Locate the cell with the specified text and output its (x, y) center coordinate. 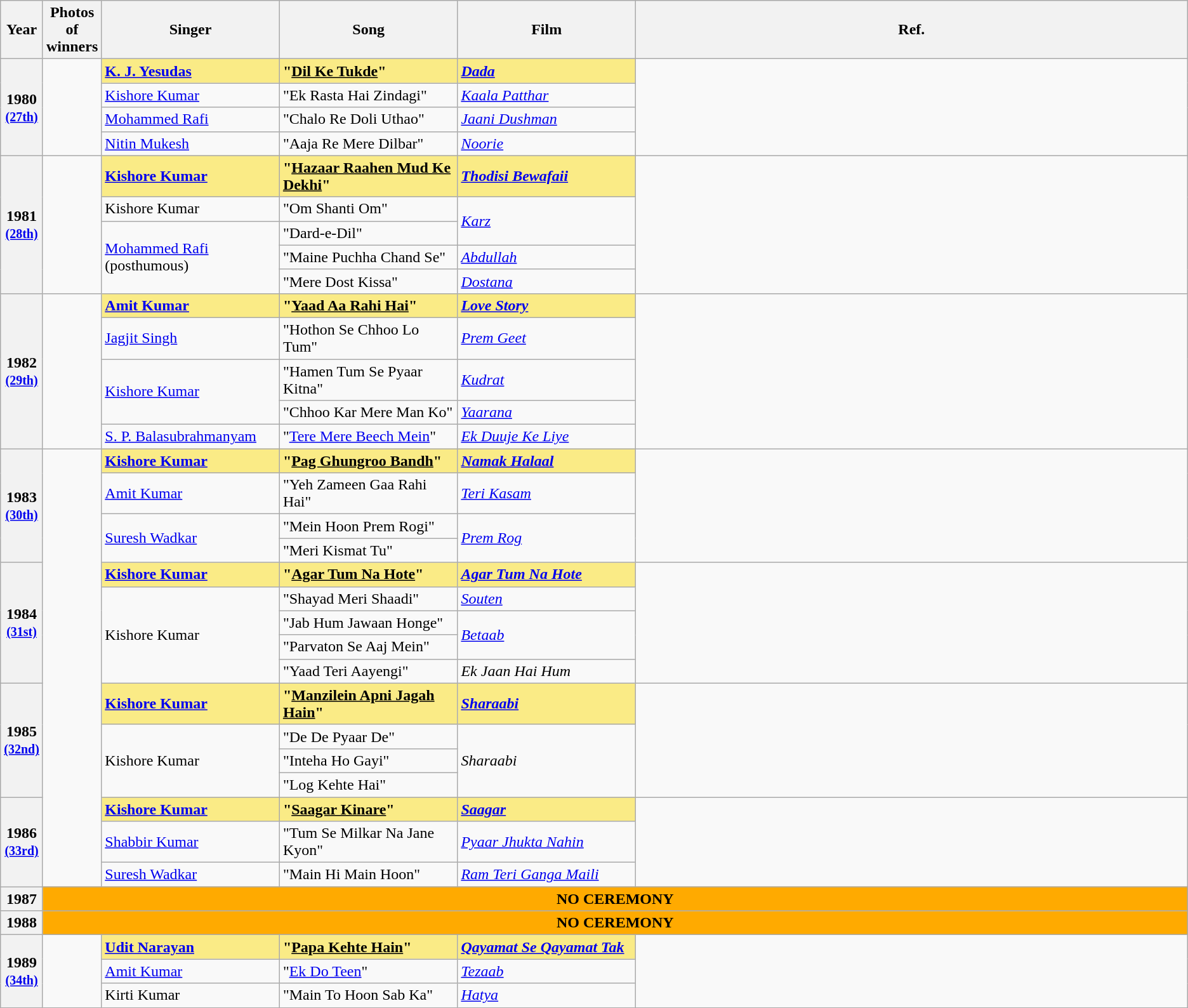
Teri Kasam (547, 494)
1981 (28th) (22, 225)
Song (368, 30)
Mohammed Rafi (190, 119)
"Om Shanti Om" (368, 209)
Dada (547, 71)
1983 (30th) (22, 505)
"Mere Dost Kissa" (368, 281)
"Meri Kismat Tu" (368, 550)
Singer (190, 30)
"Yeh Zameen Gaa Rahi Hai" (368, 494)
Udit Narayan (190, 947)
"Maine Puchha Chand Se" (368, 257)
Film (547, 30)
Karz (547, 221)
S. P. Balasubrahmanyam (190, 437)
1988 (22, 923)
"De De Pyaar De" (368, 736)
"Tere Mere Beech Mein" (368, 437)
Ek Jaan Hai Hum (547, 671)
Year (22, 30)
"Aaja Re Mere Dilbar" (368, 143)
Pyaar Jhukta Nahin (547, 842)
Namak Halaal (547, 461)
Jagjit Singh (190, 338)
"Mein Hoon Prem Rogi" (368, 526)
"Inteha Ho Gayi" (368, 760)
1986 (33rd) (22, 842)
"Main To Hoon Sab Ka" (368, 995)
1989 (34th) (22, 971)
Love Story (547, 305)
"Tum Se Milkar Na Jane Kyon" (368, 842)
Qayamat Se Qayamat Tak (547, 947)
Kirti Kumar (190, 995)
Souten (547, 599)
"Agar Tum Na Hote" (368, 574)
"Dard-e-Dil" (368, 233)
"Yaad Teri Aayengi" (368, 671)
Yaarana (547, 413)
"Ek Rasta Hai Zindagi" (368, 95)
"Saagar Kinare" (368, 809)
Ref. (911, 30)
Dostana (547, 281)
"Chalo Re Doli Uthao" (368, 119)
Shabbir Kumar (190, 842)
Ek Duuje Ke Liye (547, 437)
Thodisi Bewafaii (547, 176)
"Hamen Tum Se Pyaar Kitna" (368, 380)
1982 (29th) (22, 371)
"Chhoo Kar Mere Man Ko" (368, 413)
Kudrat (547, 380)
Ram Teri Ganga Maili (547, 875)
"Pag Ghungroo Bandh" (368, 461)
"Ek Do Teen" (368, 971)
Betaab (547, 635)
Prem Rog (547, 538)
"Shayad Meri Shaadi" (368, 599)
"Parvaton Se Aaj Mein" (368, 647)
K. J. Yesudas (190, 71)
"Manzilein Apni Jagah Hain" (368, 703)
"Log Kehte Hai" (368, 785)
"Jab Hum Jawaan Honge" (368, 623)
1985 (32nd) (22, 740)
Nitin Mukesh (190, 143)
Saagar (547, 809)
Agar Tum Na Hote (547, 574)
"Papa Kehte Hain" (368, 947)
Noorie (547, 143)
1980 (27th) (22, 107)
Photos of winners (72, 30)
Mohammed Rafi (posthumous) (190, 257)
1987 (22, 899)
Hatya (547, 995)
Prem Geet (547, 338)
Tezaab (547, 971)
"Hazaar Raahen Mud Ke Dekhi" (368, 176)
"Dil Ke Tukde" (368, 71)
Abdullah (547, 257)
1984 (31st) (22, 623)
"Yaad Aa Rahi Hai" (368, 305)
Jaani Dushman (547, 119)
Kaala Patthar (547, 95)
"Main Hi Main Hoon" (368, 875)
"Hothon Se Chhoo Lo Tum" (368, 338)
